Return [x, y] of the center of cell containing provided text 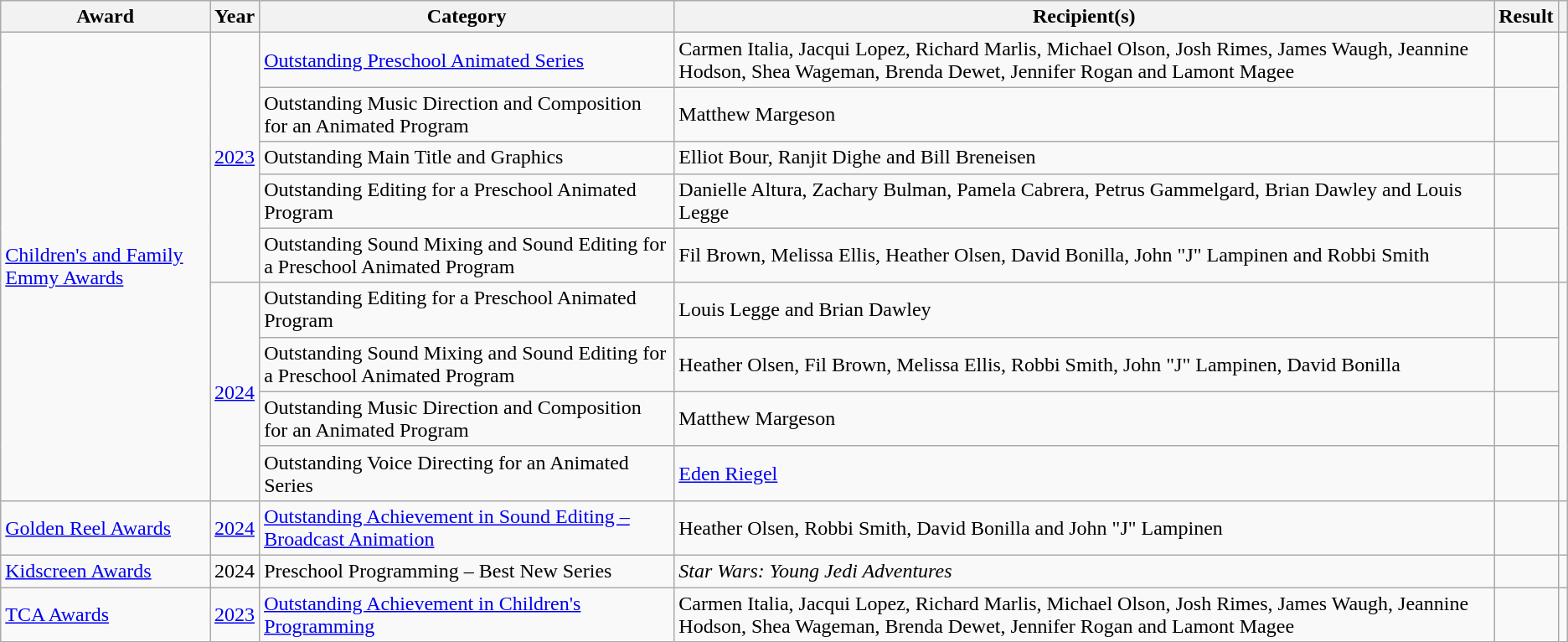
Award [106, 17]
Category [467, 17]
Danielle Altura, Zachary Bulman, Pamela Cabrera, Petrus Gammelgard, Brian Dawley and Louis Legge [1084, 201]
Star Wars: Young Jedi Adventures [1084, 571]
Fil Brown, Melissa Ellis, Heather Olsen, David Bonilla, John "J" Lampinen and Robbi Smith [1084, 255]
Heather Olsen, Fil Brown, Melissa Ellis, Robbi Smith, John "J" Lampinen, David Bonilla [1084, 364]
Outstanding Achievement in Children's Programming [467, 614]
Outstanding Preschool Animated Series [467, 60]
Outstanding Main Title and Graphics [467, 158]
Kidscreen Awards [106, 571]
Outstanding Achievement in Sound Editing – Broadcast Animation [467, 528]
Recipient(s) [1084, 17]
Eden Riegel [1084, 473]
Golden Reel Awards [106, 528]
Louis Legge and Brian Dawley [1084, 310]
Outstanding Voice Directing for an Animated Series [467, 473]
Children's and Family Emmy Awards [106, 267]
Preschool Programming – Best New Series [467, 571]
TCA Awards [106, 614]
Elliot Bour, Ranjit Dighe and Bill Breneisen [1084, 158]
Year [235, 17]
Heather Olsen, Robbi Smith, David Bonilla and John "J" Lampinen [1084, 528]
Result [1526, 17]
